Determine the (x, y) coordinate at the center of the cell enclosing the given text.  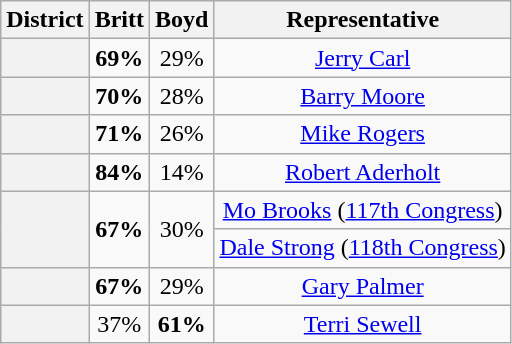
Terri Sewell (362, 324)
70% (119, 96)
Mo Brooks (117th Congress) (362, 210)
Boyd (181, 20)
Jerry Carl (362, 58)
28% (181, 96)
Gary Palmer (362, 286)
Representative (362, 20)
14% (181, 172)
Britt (119, 20)
26% (181, 134)
30% (181, 229)
Robert Aderholt (362, 172)
Barry Moore (362, 96)
37% (119, 324)
61% (181, 324)
District (45, 20)
84% (119, 172)
Dale Strong (118th Congress) (362, 248)
71% (119, 134)
Mike Rogers (362, 134)
69% (119, 58)
